Locate the cell with the specified text and output its (x, y) center coordinate. 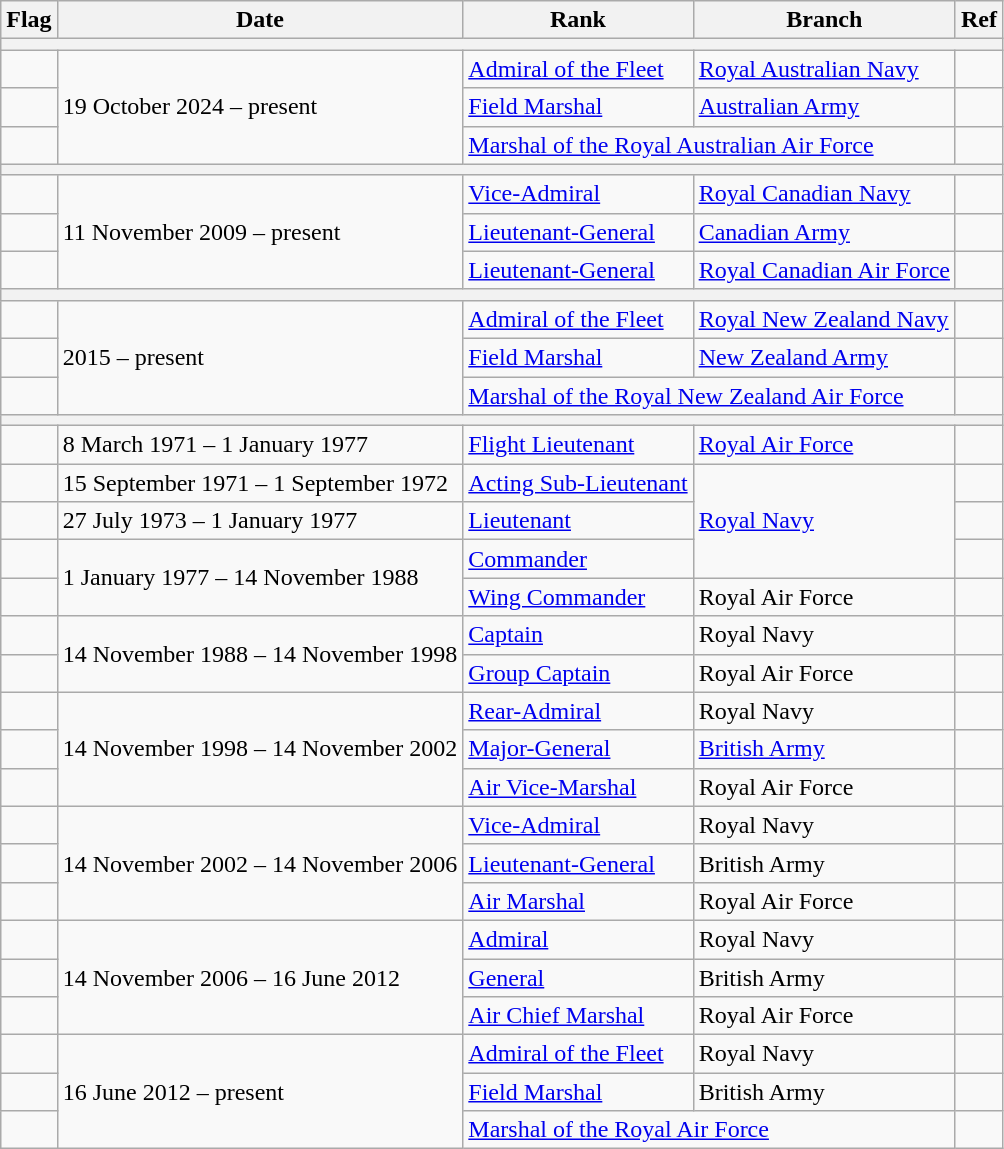
Royal Canadian Navy (824, 194)
Air Vice-Marshal (578, 787)
8 March 1971 – 1 January 1977 (260, 445)
Marshal of the Royal New Zealand Air Force (710, 395)
Canadian Army (824, 232)
11 November 2009 – present (260, 232)
Rank (578, 20)
Royal New Zealand Navy (824, 319)
14 November 1988 – 14 November 1998 (260, 654)
14 November 2006 – 16 June 2012 (260, 977)
Flag (29, 20)
27 July 1973 – 1 January 1977 (260, 521)
Royal Australian Navy (824, 69)
Branch (824, 20)
Air Marshal (578, 901)
1 January 1977 – 14 November 1988 (260, 578)
Major-General (578, 749)
Commander (578, 559)
Date (260, 20)
Rear-Admiral (578, 711)
19 October 2024 – present (260, 107)
Air Chief Marshal (578, 1016)
Royal Canadian Air Force (824, 270)
14 November 1998 – 14 November 2002 (260, 749)
Flight Lieutenant (578, 445)
15 September 1971 – 1 September 1972 (260, 483)
Australian Army (824, 107)
14 November 2002 – 14 November 2006 (260, 863)
Marshal of the Royal Australian Air Force (710, 145)
2015 – present (260, 357)
16 June 2012 – present (260, 1092)
Captain (578, 635)
General (578, 977)
New Zealand Army (824, 357)
Acting Sub-Lieutenant (578, 483)
Lieutenant (578, 521)
Group Captain (578, 673)
Marshal of the Royal Air Force (710, 1130)
Ref (978, 20)
Admiral (578, 939)
Wing Commander (578, 597)
